For the text-containing cell, return its midpoint in [x, y] coordinate format. 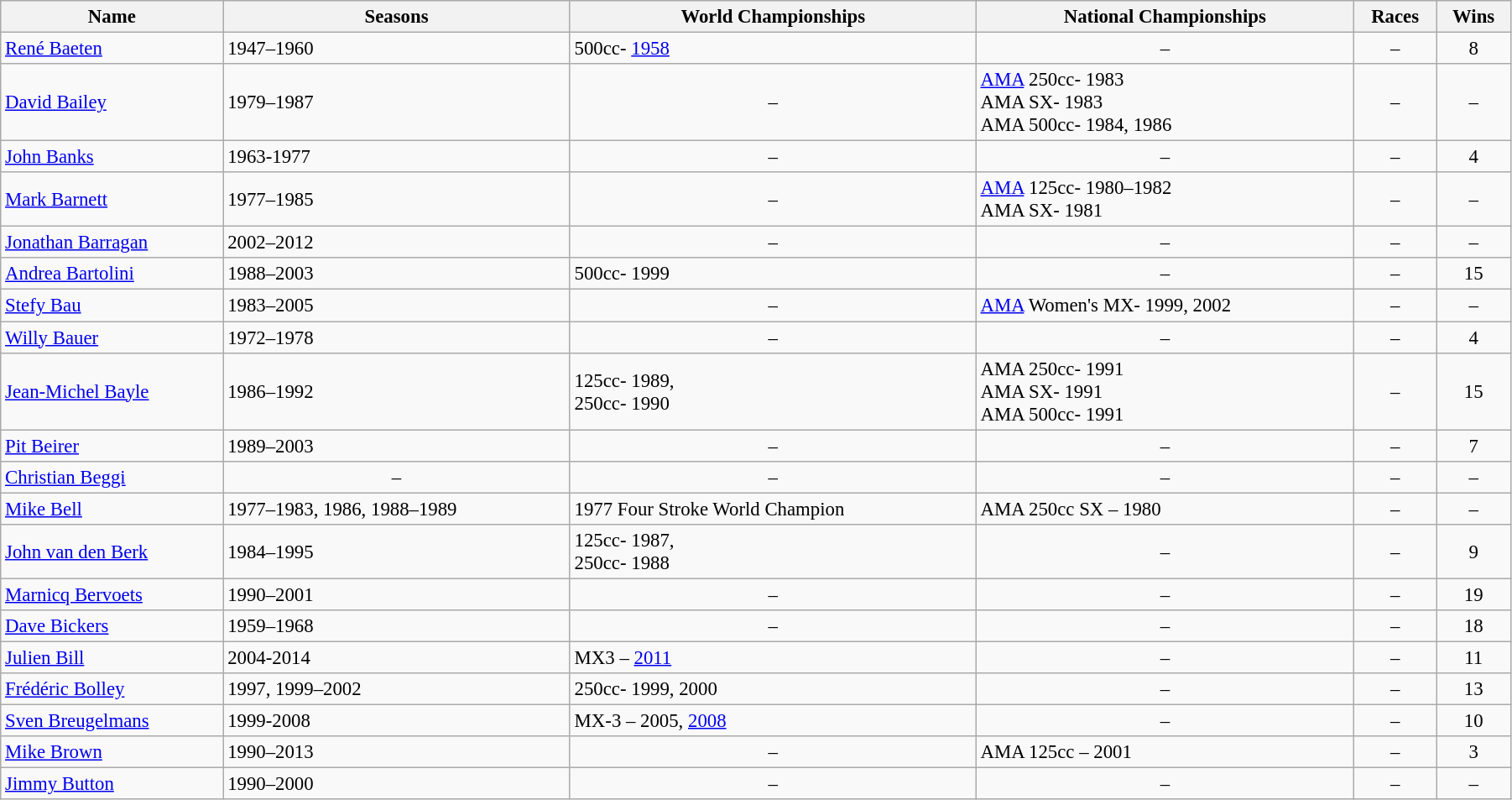
AMA 125cc- 1980–1982AMA SX- 1981 [1165, 200]
11 [1473, 657]
1990–2000 [396, 784]
Marnicq Bervoets [112, 594]
500cc- 1999 [773, 275]
9 [1473, 552]
1963-1977 [396, 157]
Jean-Michel Bayle [112, 391]
125cc- 1987,250cc- 1988 [773, 552]
Mike Bell [112, 509]
MX3 – 2011 [773, 657]
500cc- 1958 [773, 49]
1989–2003 [396, 446]
Andrea Bartolini [112, 275]
MX-3 – 2005, 2008 [773, 721]
1983–2005 [396, 306]
AMA 250cc- 1991AMA SX- 1991AMA 500cc- 1991 [1165, 391]
2002–2012 [396, 243]
2004-2014 [396, 657]
1984–1995 [396, 552]
13 [1473, 689]
Seasons [396, 17]
1997, 1999–2002 [396, 689]
Julien Bill [112, 657]
1979–1987 [396, 102]
AMA Women's MX- 1999, 2002 [1165, 306]
AMA 250cc SX – 1980 [1165, 509]
19 [1473, 594]
David Bailey [112, 102]
Christian Beggi [112, 477]
Jimmy Button [112, 784]
John van den Berk [112, 552]
Mark Barnett [112, 200]
Sven Breugelmans [112, 721]
Dave Bickers [112, 626]
1977 Four Stroke World Champion [773, 509]
1977–1983, 1986, 1988–1989 [396, 509]
1990–2001 [396, 594]
Name [112, 17]
Stefy Bau [112, 306]
1947–1960 [396, 49]
125cc- 1989,250cc- 1990 [773, 391]
8 [1473, 49]
Mike Brown [112, 752]
3 [1473, 752]
World Championships [773, 17]
1977–1985 [396, 200]
7 [1473, 446]
250cc- 1999, 2000 [773, 689]
Races [1395, 17]
1986–1992 [396, 391]
René Baeten [112, 49]
1999-2008 [396, 721]
Jonathan Barragan [112, 243]
Pit Beirer [112, 446]
1988–2003 [396, 275]
Wins [1473, 17]
John Banks [112, 157]
1959–1968 [396, 626]
18 [1473, 626]
Willy Bauer [112, 337]
Frédéric Bolley [112, 689]
AMA 125cc – 2001 [1165, 752]
1972–1978 [396, 337]
1990–2013 [396, 752]
10 [1473, 721]
AMA 250cc- 1983AMA SX- 1983AMA 500cc- 1984, 1986 [1165, 102]
National Championships [1165, 17]
